Detect which cell encompasses the target text, then output its [x, y] center coordinate. 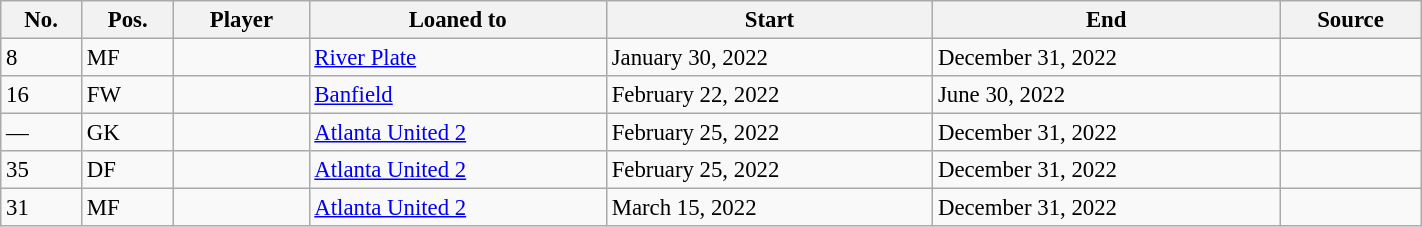
31 [42, 208]
June 30, 2022 [1106, 95]
January 30, 2022 [769, 58]
March 15, 2022 [769, 208]
River Plate [458, 58]
Source [1350, 20]
FW [128, 95]
Banfield [458, 95]
DF [128, 170]
GK [128, 133]
16 [42, 95]
— [42, 133]
Player [242, 20]
35 [42, 170]
Pos. [128, 20]
No. [42, 20]
Loaned to [458, 20]
8 [42, 58]
Start [769, 20]
End [1106, 20]
February 22, 2022 [769, 95]
